Output the [x, y] coordinate of the center of the cell containing the given text.  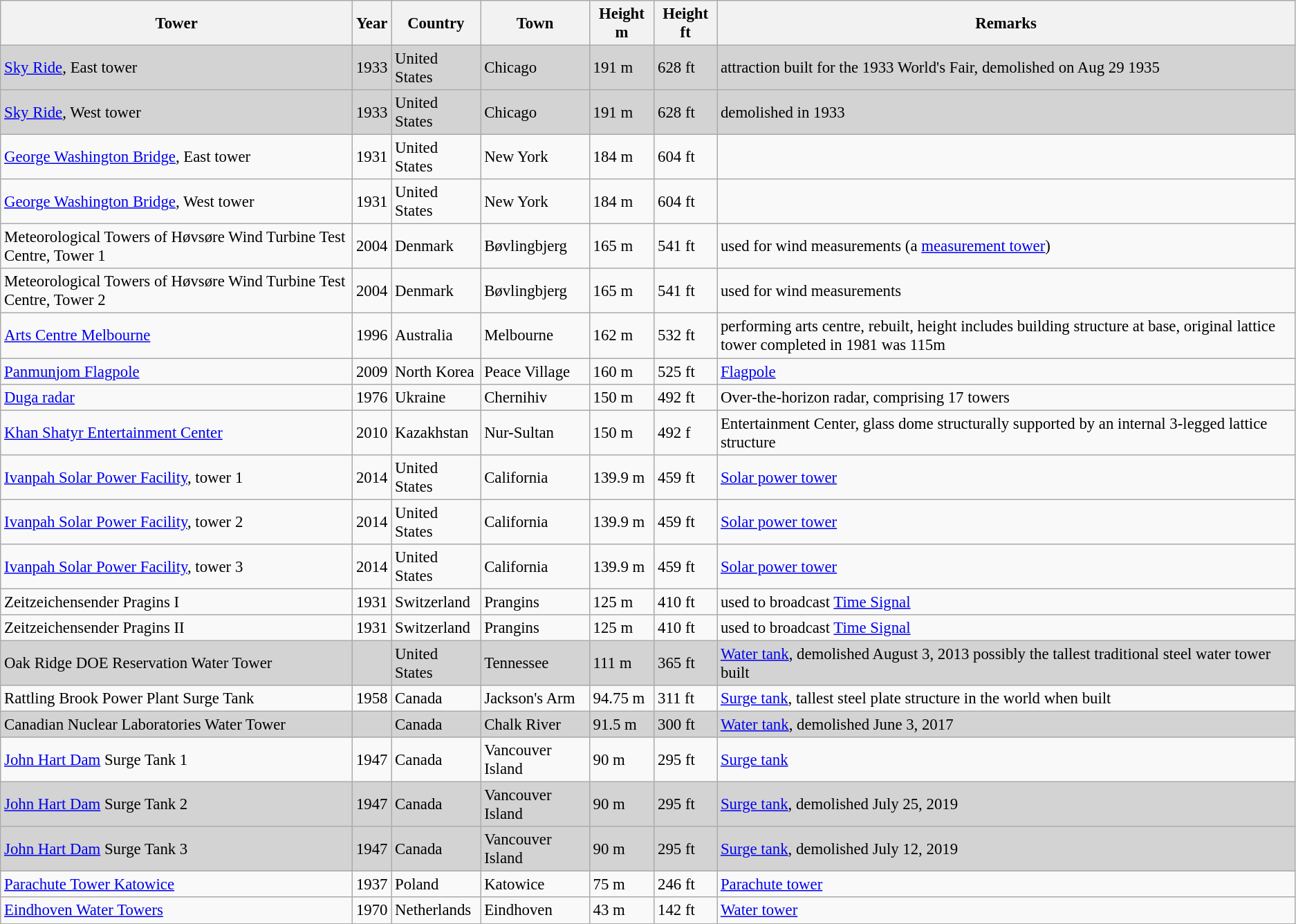
used for wind measurements [1006, 290]
Panmunjom Flagpole [177, 371]
Sky Ride, West tower [177, 112]
Jackson's Arm [535, 699]
Country [436, 24]
Ivanpah Solar Power Facility, tower 1 [177, 477]
300 ft [686, 725]
2009 [372, 371]
Australia [436, 336]
Zeitzeichensender Pragins I [177, 602]
532 ft [686, 336]
Town [535, 24]
George Washington Bridge, East tower [177, 158]
Peace Village [535, 371]
1958 [372, 699]
Eindhoven Water Towers [177, 911]
Tower [177, 24]
2010 [372, 433]
John Hart Dam Surge Tank 2 [177, 805]
Zeitzeichensender Pragins II [177, 628]
John Hart Dam Surge Tank 3 [177, 849]
365 ft [686, 663]
111 m [621, 663]
Ukraine [436, 397]
Height m [621, 24]
160 m [621, 371]
Ivanpah Solar Power Facility, tower 3 [177, 567]
Arts Centre Melbourne [177, 336]
43 m [621, 911]
Rattling Brook Power Plant Surge Tank [177, 699]
demolished in 1933 [1006, 112]
Tennessee [535, 663]
Water tank, demolished June 3, 2017 [1006, 725]
John Hart Dam Surge Tank 1 [177, 759]
162 m [621, 336]
Surge tank, demolished July 25, 2019 [1006, 805]
1996 [372, 336]
Meteorological Towers of Høvsøre Wind Turbine Test Centre, Tower 1 [177, 246]
Parachute tower [1006, 885]
Eindhoven [535, 911]
Height ft [686, 24]
Katowice [535, 885]
525 ft [686, 371]
Flagpole [1006, 371]
Surge tank [1006, 759]
Kazakhstan [436, 433]
Entertainment Center, glass dome structurally supported by an internal 3-legged lattice structure [1006, 433]
Nur-Sultan [535, 433]
Remarks [1006, 24]
Chernihiv [535, 397]
Surge tank, tallest steel plate structure in the world when built [1006, 699]
Melbourne [535, 336]
Over-the-horizon radar, comprising 17 towers [1006, 397]
1976 [372, 397]
Parachute Tower Katowice [177, 885]
1970 [372, 911]
Surge tank, demolished July 12, 2019 [1006, 849]
Water tower [1006, 911]
Water tank, demolished August 3, 2013 possibly the tallest traditional steel water tower built [1006, 663]
311 ft [686, 699]
used for wind measurements (a measurement tower) [1006, 246]
Ivanpah Solar Power Facility, tower 2 [177, 521]
492 f [686, 433]
Sky Ride, East tower [177, 68]
91.5 m [621, 725]
Chalk River [535, 725]
Meteorological Towers of Høvsøre Wind Turbine Test Centre, Tower 2 [177, 290]
North Korea [436, 371]
75 m [621, 885]
142 ft [686, 911]
246 ft [686, 885]
492 ft [686, 397]
1937 [372, 885]
George Washington Bridge, West tower [177, 202]
94.75 m [621, 699]
Khan Shatyr Entertainment Center [177, 433]
performing arts centre, rebuilt, height includes building structure at base, original lattice tower completed in 1981 was 115m [1006, 336]
Poland [436, 885]
Year [372, 24]
Canadian Nuclear Laboratories Water Tower [177, 725]
attraction built for the 1933 World's Fair, demolished on Aug 29 1935 [1006, 68]
Duga radar [177, 397]
Oak Ridge DOE Reservation Water Tower [177, 663]
Netherlands [436, 911]
